Identify which cell holds the provided text, then report its (x, y) central coordinate. 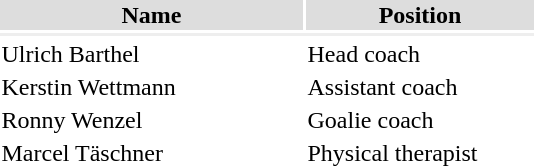
Ronny Wenzel (152, 120)
Ulrich Barthel (152, 54)
Head coach (420, 54)
Position (420, 15)
Name (152, 15)
Goalie coach (420, 120)
Assistant coach (420, 87)
Kerstin Wettmann (152, 87)
